Locate the cell with the specified text and output its [x, y] center coordinate. 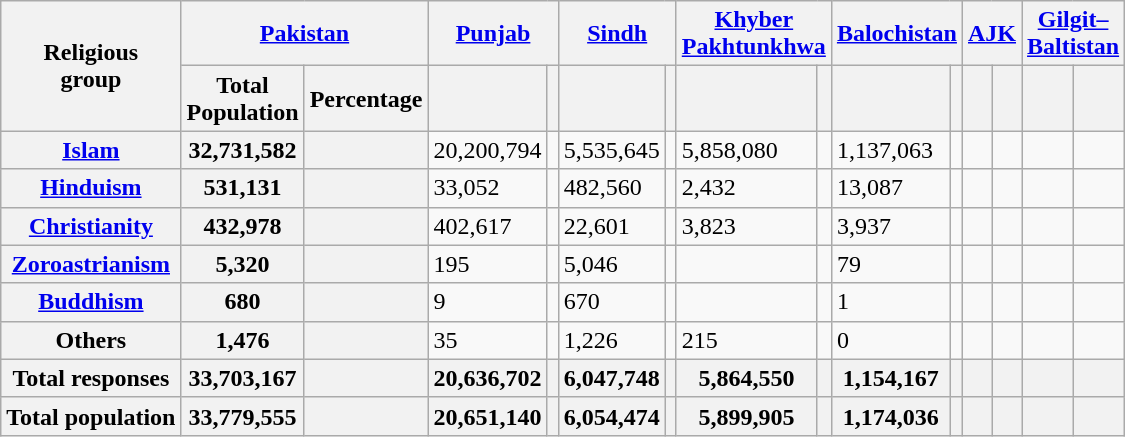
680 [242, 302]
13,087 [890, 188]
KhyberPakhtunkhwa [754, 34]
215 [746, 340]
1,476 [242, 340]
33,779,555 [242, 416]
Hinduism [91, 188]
33,703,167 [242, 378]
20,200,794 [488, 150]
Total responses [91, 378]
0 [890, 340]
Religiousgroup [91, 66]
5,046 [612, 264]
Christianity [91, 226]
6,047,748 [612, 378]
195 [488, 264]
6,054,474 [612, 416]
1,154,167 [890, 378]
32,731,582 [242, 150]
Balochistan [896, 34]
79 [890, 264]
1 [890, 302]
Islam [91, 150]
482,560 [612, 188]
Total population [91, 416]
3,823 [746, 226]
Percentage [366, 98]
402,617 [488, 226]
20,651,140 [488, 416]
5,320 [242, 264]
Buddhism [91, 302]
531,131 [242, 188]
Zoroastrianism [91, 264]
20,636,702 [488, 378]
1,137,063 [890, 150]
432,978 [242, 226]
Punjab [493, 34]
3,937 [890, 226]
5,899,905 [746, 416]
5,864,550 [746, 378]
22,601 [612, 226]
670 [612, 302]
2,432 [746, 188]
1,226 [612, 340]
5,535,645 [612, 150]
Pakistan [304, 34]
AJK [992, 34]
9 [488, 302]
Others [91, 340]
1,174,036 [890, 416]
Sindh [617, 34]
35 [488, 340]
33,052 [488, 188]
Gilgit–Baltistan [1074, 34]
TotalPopulation [242, 98]
5,858,080 [746, 150]
